Scan for the cell matching the given text and deliver its [X, Y] coordinate at center. 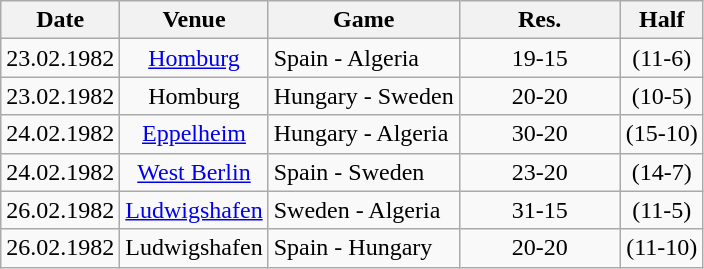
Hungary - Sweden [364, 96]
Spain - Sweden [364, 172]
Res. [540, 20]
Game [364, 20]
Half [662, 20]
19-15 [540, 58]
Spain - Hungary [364, 248]
(11-10) [662, 248]
Date [60, 20]
Spain - Algeria [364, 58]
Venue [194, 20]
Hungary - Algeria [364, 134]
23-20 [540, 172]
Sweden - Algeria [364, 210]
31-15 [540, 210]
(10-5) [662, 96]
(11-5) [662, 210]
(14-7) [662, 172]
30-20 [540, 134]
Eppelheim [194, 134]
(15-10) [662, 134]
(11-6) [662, 58]
West Berlin [194, 172]
